From the cell containing the given text, extract its center point as (X, Y) coordinate. 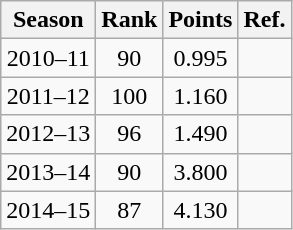
Rank (130, 20)
4.130 (200, 210)
96 (130, 134)
Points (200, 20)
2012–13 (48, 134)
2013–14 (48, 172)
Ref. (264, 20)
0.995 (200, 58)
3.800 (200, 172)
87 (130, 210)
2014–15 (48, 210)
1.490 (200, 134)
1.160 (200, 96)
100 (130, 96)
2011–12 (48, 96)
2010–11 (48, 58)
Season (48, 20)
